Pinpoint the cell where the given text exists, returning its (X, Y) midpoint coordinate. 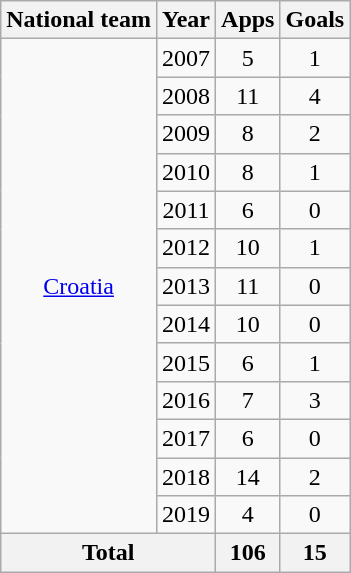
2016 (186, 400)
2010 (186, 172)
2017 (186, 438)
Goals (315, 20)
106 (248, 553)
Apps (248, 20)
2015 (186, 362)
Year (186, 20)
2007 (186, 58)
2018 (186, 477)
2013 (186, 286)
Croatia (79, 286)
2011 (186, 210)
2019 (186, 515)
5 (248, 58)
Total (108, 553)
14 (248, 477)
2012 (186, 248)
2014 (186, 324)
3 (315, 400)
National team (79, 20)
2009 (186, 134)
15 (315, 553)
2008 (186, 96)
7 (248, 400)
